Capture the cell that displays the provided text and extract its (x, y) central coordinate. 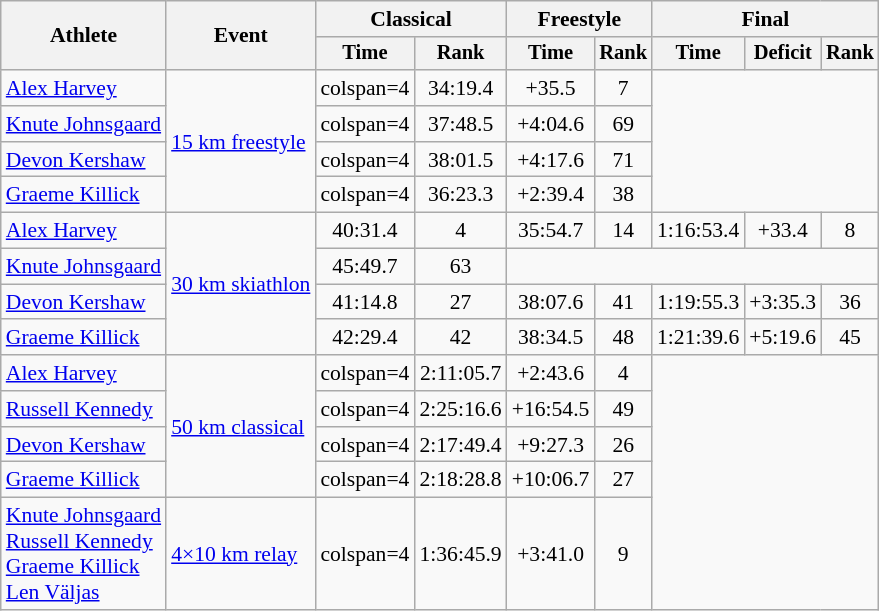
+4:17.6 (551, 160)
42:29.4 (364, 338)
8 (850, 231)
Russell Kennedy (84, 409)
1:21:39.6 (698, 338)
+10:06.7 (551, 480)
+33.4 (782, 231)
+2:43.6 (551, 373)
1:19:55.3 (698, 302)
48 (623, 338)
45:49.7 (364, 267)
38:34.5 (551, 338)
30 km skiathlon (240, 284)
1:36:45.9 (460, 554)
2:11:05.7 (460, 373)
+4:04.6 (551, 124)
50 km classical (240, 426)
+35.5 (551, 88)
36:23.3 (460, 195)
+5:19.6 (782, 338)
15 km freestyle (240, 141)
9 (623, 554)
26 (623, 445)
38:07.6 (551, 302)
41 (623, 302)
Athlete (84, 36)
45 (850, 338)
+3:41.0 (551, 554)
69 (623, 124)
7 (623, 88)
+9:27.3 (551, 445)
+3:35.3 (782, 302)
37:48.5 (460, 124)
2:17:49.4 (460, 445)
Final (766, 19)
Event (240, 36)
41:14.8 (364, 302)
14 (623, 231)
36 (850, 302)
+16:54.5 (551, 409)
38 (623, 195)
63 (460, 267)
+2:39.4 (551, 195)
40:31.4 (364, 231)
38:01.5 (460, 160)
Knute JohnsgaardRussell KennedyGraeme KillickLen Väljas (84, 554)
Classical (410, 19)
71 (623, 160)
35:54.7 (551, 231)
4×10 km relay (240, 554)
1:16:53.4 (698, 231)
Freestyle (580, 19)
34:19.4 (460, 88)
49 (623, 409)
42 (460, 338)
Deficit (782, 54)
2:18:28.8 (460, 480)
2:25:16.6 (460, 409)
